Capture the cell that displays the provided text and extract its [X, Y] central coordinate. 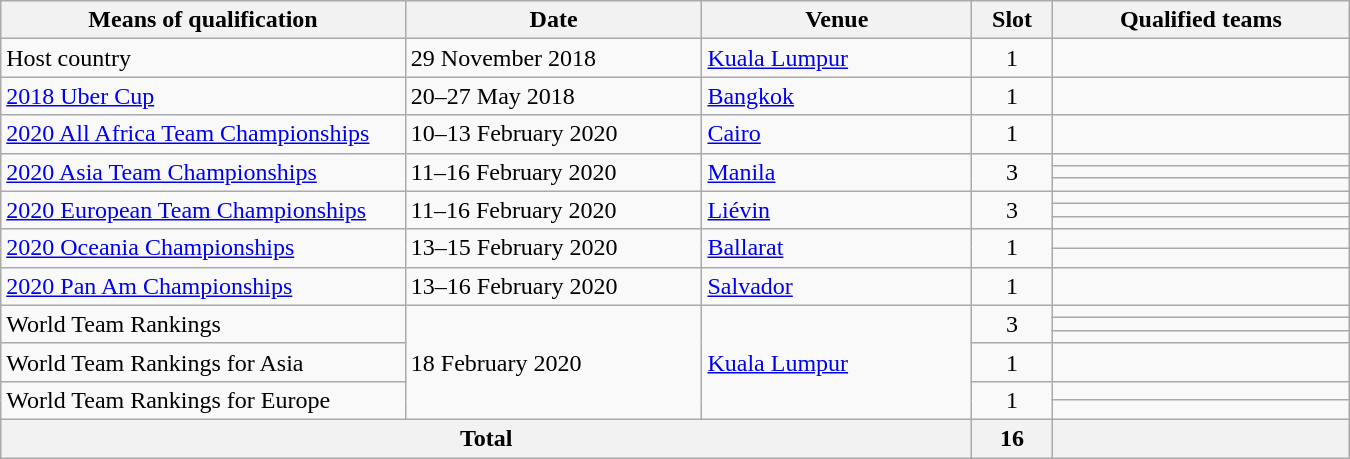
Cairo [837, 134]
2020 Pan Am Championships [204, 286]
2020 All Africa Team Championships [204, 134]
18 February 2020 [554, 362]
2018 Uber Cup [204, 96]
20–27 May 2018 [554, 96]
Qualified teams [1202, 20]
World Team Rankings for Europe [204, 400]
Host country [204, 58]
Bangkok [837, 96]
Date [554, 20]
13–15 February 2020 [554, 248]
2020 European Team Championships [204, 210]
29 November 2018 [554, 58]
World Team Rankings [204, 324]
2020 Oceania Championships [204, 248]
Slot [1012, 20]
Salvador [837, 286]
Manila [837, 172]
10–13 February 2020 [554, 134]
Total [486, 438]
Venue [837, 20]
World Team Rankings for Asia [204, 362]
16 [1012, 438]
Means of qualification [204, 20]
Liévin [837, 210]
13–16 February 2020 [554, 286]
Ballarat [837, 248]
2020 Asia Team Championships [204, 172]
